Find where the given text appears and provide that cell's center as (X, Y) coordinate. 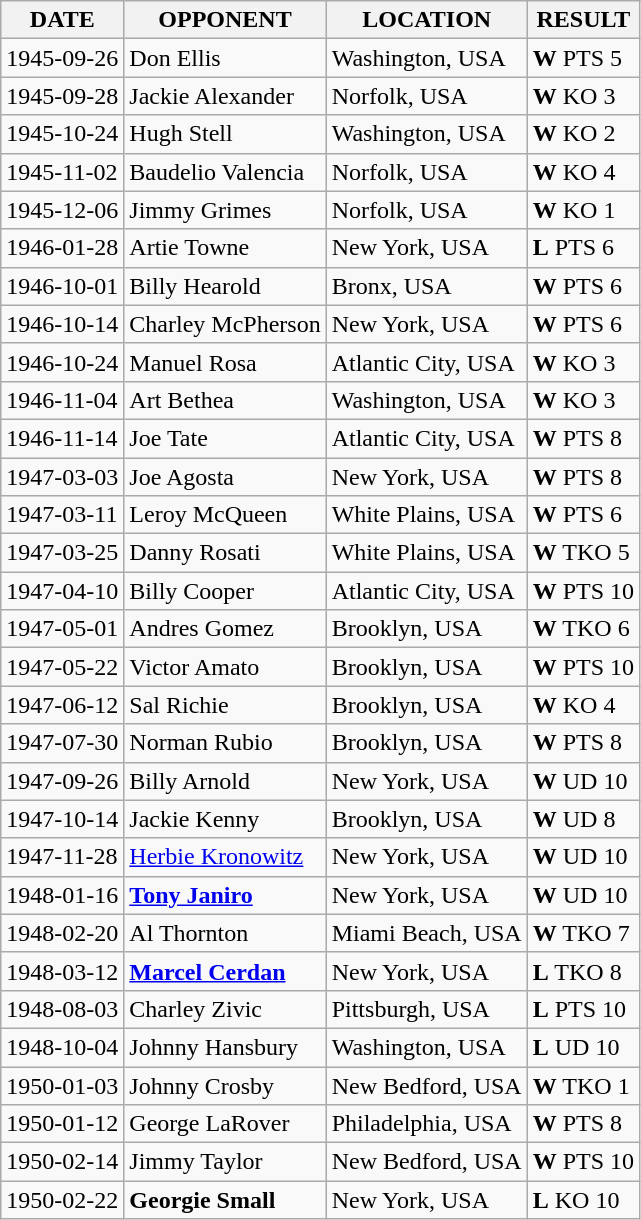
1946-10-01 (62, 286)
1948-02-20 (62, 933)
DATE (62, 20)
Marcel Cerdan (225, 971)
Johnny Hansbury (225, 1047)
1946-01-28 (62, 248)
1947-05-01 (62, 629)
1950-02-22 (62, 1200)
Jackie Kenny (225, 819)
Philadelphia, USA (426, 1124)
W PTS 5 (583, 58)
1947-05-22 (62, 667)
1948-10-04 (62, 1047)
1948-01-16 (62, 895)
Pittsburgh, USA (426, 1009)
Don Ellis (225, 58)
1947-03-25 (62, 553)
Baudelio Valencia (225, 172)
Art Bethea (225, 400)
Joe Agosta (225, 477)
Al Thornton (225, 933)
1945-12-06 (62, 210)
LOCATION (426, 20)
Jimmy Grimes (225, 210)
Manuel Rosa (225, 362)
Hugh Stell (225, 134)
Billy Hearold (225, 286)
1947-10-14 (62, 819)
Sal Richie (225, 705)
Billy Cooper (225, 591)
1947-06-12 (62, 705)
Norman Rubio (225, 743)
1947-11-28 (62, 857)
W TKO 6 (583, 629)
George LaRover (225, 1124)
1950-01-03 (62, 1085)
1946-11-04 (62, 400)
W KO 2 (583, 134)
Miami Beach, USA (426, 933)
L KO 10 (583, 1200)
Joe Tate (225, 438)
1945-10-24 (62, 134)
L UD 10 (583, 1047)
1945-09-28 (62, 96)
Andres Gomez (225, 629)
Artie Towne (225, 248)
Herbie Kronowitz (225, 857)
Victor Amato (225, 667)
1947-03-03 (62, 477)
Jackie Alexander (225, 96)
1947-09-26 (62, 781)
Charley McPherson (225, 324)
1945-11-02 (62, 172)
Georgie Small (225, 1200)
L PTS 6 (583, 248)
W TKO 7 (583, 933)
W TKO 1 (583, 1085)
1950-01-12 (62, 1124)
W UD 8 (583, 819)
1948-03-12 (62, 971)
1947-03-11 (62, 515)
L TKO 8 (583, 971)
1945-09-26 (62, 58)
Tony Janiro (225, 895)
1950-02-14 (62, 1162)
W TKO 5 (583, 553)
Danny Rosati (225, 553)
Bronx, USA (426, 286)
W KO 1 (583, 210)
1947-04-10 (62, 591)
RESULT (583, 20)
1947-07-30 (62, 743)
1946-11-14 (62, 438)
1948-08-03 (62, 1009)
Billy Arnold (225, 781)
OPPONENT (225, 20)
Leroy McQueen (225, 515)
Johnny Crosby (225, 1085)
Charley Zivic (225, 1009)
L PTS 10 (583, 1009)
1946-10-14 (62, 324)
1946-10-24 (62, 362)
Jimmy Taylor (225, 1162)
